Detect which cell encompasses the target text, then output its (X, Y) center coordinate. 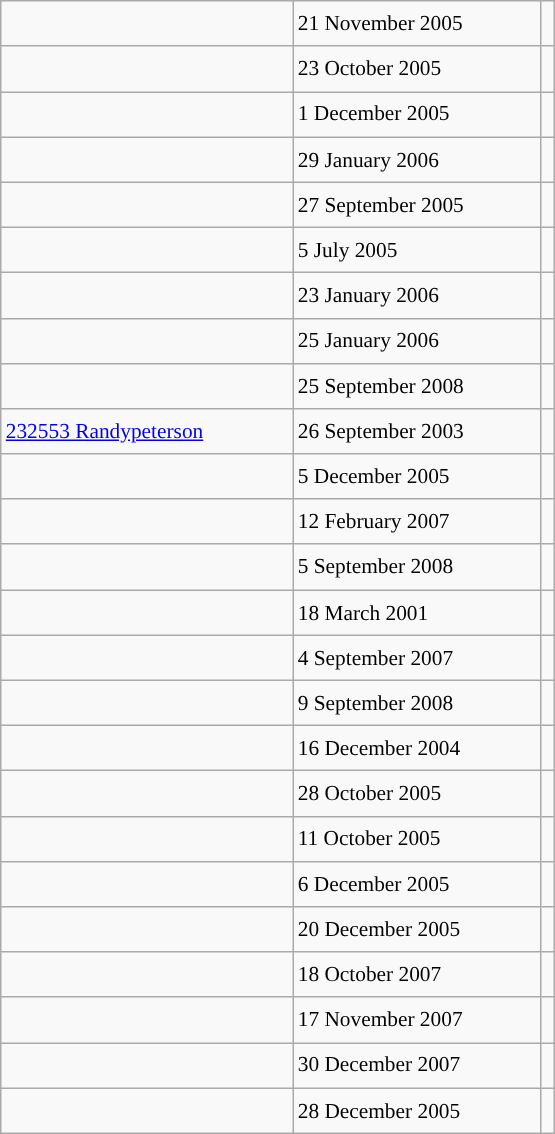
28 October 2005 (417, 794)
12 February 2007 (417, 522)
28 December 2005 (417, 1110)
6 December 2005 (417, 884)
26 September 2003 (417, 432)
4 September 2007 (417, 658)
27 September 2005 (417, 204)
18 October 2007 (417, 974)
232553 Randypeterson (147, 432)
21 November 2005 (417, 24)
5 December 2005 (417, 476)
11 October 2005 (417, 838)
9 September 2008 (417, 702)
5 September 2008 (417, 566)
25 January 2006 (417, 340)
1 December 2005 (417, 114)
30 December 2007 (417, 1066)
25 September 2008 (417, 386)
17 November 2007 (417, 1020)
23 January 2006 (417, 296)
29 January 2006 (417, 160)
5 July 2005 (417, 250)
18 March 2001 (417, 612)
23 October 2005 (417, 68)
20 December 2005 (417, 930)
16 December 2004 (417, 748)
